Extract the (X, Y) coordinate from the center of the cell holding the provided text.  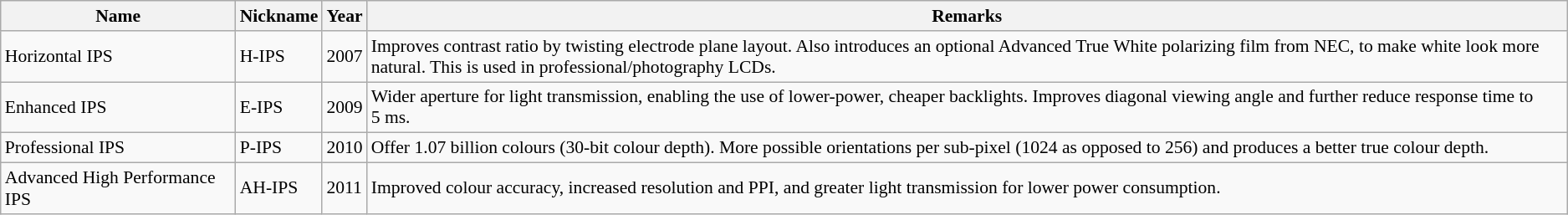
H-IPS (279, 57)
2007 (345, 57)
2011 (345, 189)
Advanced High Performance IPS (119, 189)
Year (345, 16)
P-IPS (279, 148)
Horizontal IPS (119, 57)
Enhanced IPS (119, 107)
E-IPS (279, 107)
Professional IPS (119, 148)
Improved colour accuracy, increased resolution and PPI, and greater light transmission for lower power consumption. (967, 189)
Name (119, 16)
2009 (345, 107)
Nickname (279, 16)
AH-IPS (279, 189)
2010 (345, 148)
Remarks (967, 16)
